Scan for the cell matching the given text and deliver its [x, y] coordinate at center. 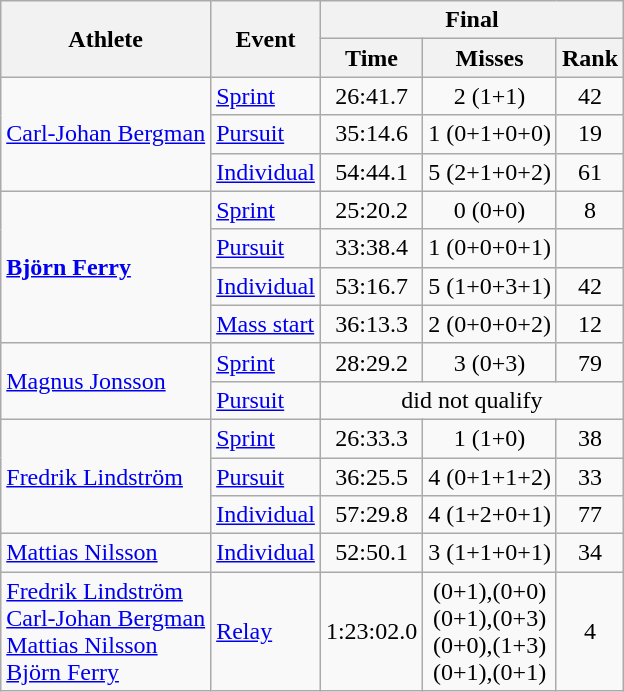
54:44.1 [371, 172]
35:14.6 [371, 134]
4 (0+1+1+2) [490, 477]
4 [590, 632]
77 [590, 515]
12 [590, 324]
Event [266, 39]
36:13.3 [371, 324]
57:29.8 [371, 515]
34 [590, 553]
19 [590, 134]
1 (1+0) [490, 438]
Fredrik LindströmCarl-Johan BergmanMattias NilssonBjörn Ferry [106, 632]
Rank [590, 58]
3 (0+3) [490, 362]
4 (1+2+0+1) [490, 515]
79 [590, 362]
36:25.5 [371, 477]
Time [371, 58]
(0+1),(0+0)(0+1),(0+3)(0+0),(1+3)(0+1),(0+1) [490, 632]
0 (0+0) [490, 210]
Relay [266, 632]
1 (0+1+0+0) [490, 134]
Mass start [266, 324]
2 (0+0+0+2) [490, 324]
Magnus Jonsson [106, 381]
26:41.7 [371, 96]
did not qualify [472, 400]
61 [590, 172]
28:29.2 [371, 362]
2 (1+1) [490, 96]
Björn Ferry [106, 267]
Fredrik Lindström [106, 476]
3 (1+1+0+1) [490, 553]
26:33.3 [371, 438]
33:38.4 [371, 248]
52:50.1 [371, 553]
Athlete [106, 39]
Carl-Johan Bergman [106, 134]
Final [472, 20]
38 [590, 438]
5 (1+0+3+1) [490, 286]
Misses [490, 58]
53:16.7 [371, 286]
33 [590, 477]
1 (0+0+0+1) [490, 248]
25:20.2 [371, 210]
Mattias Nilsson [106, 553]
8 [590, 210]
5 (2+1+0+2) [490, 172]
1:23:02.0 [371, 632]
